Return [X, Y] of the center of cell containing provided text 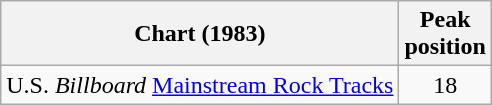
Peakposition [445, 34]
18 [445, 85]
U.S. Billboard Mainstream Rock Tracks [200, 85]
Chart (1983) [200, 34]
